Pinpoint the cell where the given text exists, returning its [x, y] midpoint coordinate. 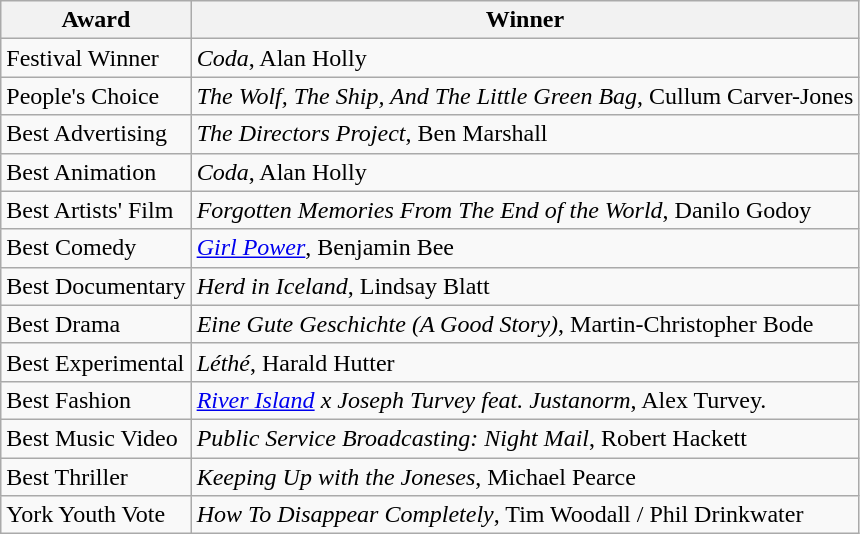
Best Artists' Film [96, 210]
Léthé, Harald Hutter [525, 362]
Best Animation [96, 172]
York Youth Vote [96, 515]
Best Comedy [96, 248]
Best Fashion [96, 400]
Best Thriller [96, 477]
The Directors Project, Ben Marshall [525, 134]
The Wolf, The Ship, And The Little Green Bag, Cullum Carver-Jones [525, 96]
Forgotten Memories From The End of the World, Danilo Godoy [525, 210]
Eine Gute Geschichte (A Good Story), Martin-Christopher Bode [525, 324]
Keeping Up with the Joneses, Michael Pearce [525, 477]
Best Drama [96, 324]
Best Advertising [96, 134]
Herd in Iceland, Lindsay Blatt [525, 286]
Festival Winner [96, 58]
River Island x Joseph Turvey feat. Justanorm, Alex Turvey. [525, 400]
Girl Power, Benjamin Bee [525, 248]
People's Choice [96, 96]
How To Disappear Completely, Tim Woodall / Phil Drinkwater [525, 515]
Best Experimental [96, 362]
Best Music Video [96, 438]
Award [96, 20]
Public Service Broadcasting: Night Mail, Robert Hackett [525, 438]
Best Documentary [96, 286]
Winner [525, 20]
